Search for the cell housing the specified text and yield its (X, Y) center coordinate. 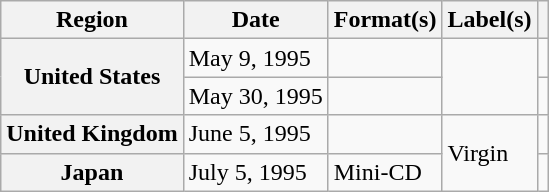
United States (92, 77)
May 9, 1995 (256, 58)
Japan (92, 172)
United Kingdom (92, 134)
Virgin (490, 153)
June 5, 1995 (256, 134)
Mini-CD (385, 172)
July 5, 1995 (256, 172)
Region (92, 20)
Format(s) (385, 20)
Date (256, 20)
Label(s) (490, 20)
May 30, 1995 (256, 96)
